Capture the cell that displays the provided text and extract its [X, Y] central coordinate. 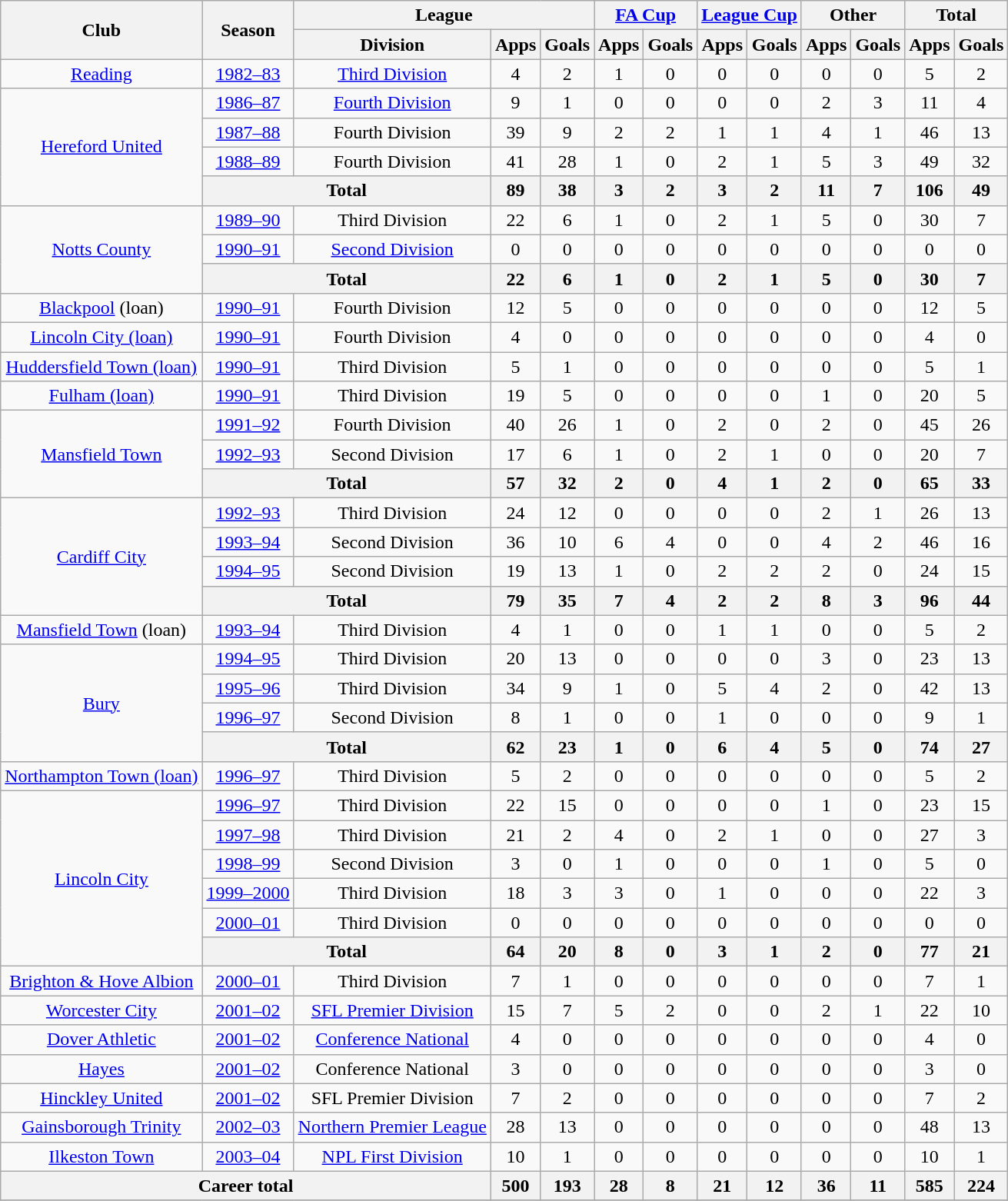
2002–03 [248, 1127]
16 [981, 542]
39 [515, 132]
74 [930, 747]
45 [930, 425]
League [444, 15]
Huddersfield Town (loan) [101, 367]
585 [930, 1186]
Dover Athletic [101, 1040]
Northampton Town (loan) [101, 776]
44 [981, 600]
Reading [101, 74]
106 [930, 191]
Division [392, 45]
18 [515, 893]
65 [930, 484]
57 [515, 484]
89 [515, 191]
Hinckley United [101, 1098]
1997–98 [248, 834]
Hayes [101, 1069]
40 [515, 425]
500 [515, 1186]
Worcester City [101, 1010]
Hereford United [101, 147]
1982–83 [248, 74]
1999–2000 [248, 893]
Career total [246, 1186]
42 [930, 688]
League Cup [750, 15]
Season [248, 30]
79 [515, 600]
1987–88 [248, 132]
62 [515, 747]
34 [515, 688]
Gainsborough Trinity [101, 1127]
Lincoln City (loan) [101, 337]
193 [567, 1186]
17 [515, 454]
33 [981, 484]
64 [515, 952]
Mansfield Town (loan) [101, 630]
Club [101, 30]
Notts County [101, 249]
NPL First Division [392, 1156]
1995–96 [248, 688]
Northern Premier League [392, 1127]
77 [930, 952]
Bury [101, 703]
2003–04 [248, 1156]
Blackpool (loan) [101, 308]
1998–99 [248, 864]
Fulham (loan) [101, 396]
Brighton & Hove Albion [101, 981]
1989–90 [248, 220]
1991–92 [248, 425]
Lincoln City [101, 878]
96 [930, 600]
FA Cup [646, 15]
1988–89 [248, 161]
224 [981, 1186]
Ilkeston Town [101, 1156]
Other [853, 15]
38 [567, 191]
41 [515, 161]
48 [930, 1127]
1986–87 [248, 103]
35 [567, 600]
Cardiff City [101, 557]
Mansfield Town [101, 454]
